Scan for the cell matching the given text and deliver its [X, Y] coordinate at center. 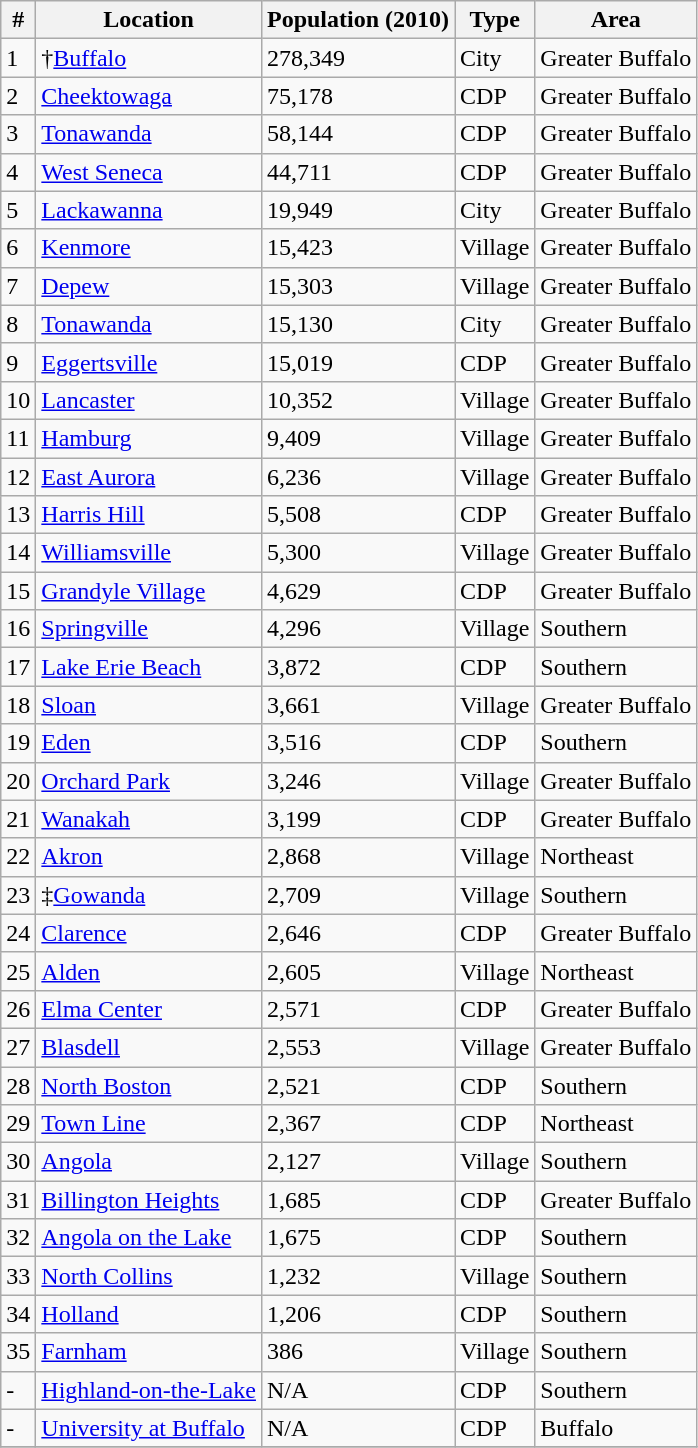
15,130 [358, 324]
11 [18, 438]
Wanakah [149, 819]
15,019 [358, 362]
Highland-on-the-Lake [149, 1390]
Cheektowaga [149, 96]
1,675 [358, 1238]
2,571 [358, 1009]
10,352 [358, 400]
5,508 [358, 515]
1,685 [358, 1200]
Farnham [149, 1352]
Town Line [149, 1124]
Hamburg [149, 438]
Eden [149, 743]
Billington Heights [149, 1200]
Holland [149, 1314]
Blasdell [149, 1047]
1 [18, 58]
3,872 [358, 667]
44,711 [358, 172]
4 [18, 172]
Sloan [149, 705]
14 [18, 553]
22 [18, 857]
9 [18, 362]
# [18, 20]
12 [18, 477]
9,409 [358, 438]
Eggertsville [149, 362]
2,521 [358, 1085]
18 [18, 705]
2,868 [358, 857]
21 [18, 819]
Clarence [149, 933]
17 [18, 667]
Angola on the Lake [149, 1238]
15,303 [358, 286]
28 [18, 1085]
5 [18, 210]
‡Gowanda [149, 895]
278,349 [358, 58]
5,300 [358, 553]
2,709 [358, 895]
Buffalo [616, 1428]
North Boston [149, 1085]
33 [18, 1276]
15 [18, 591]
31 [18, 1200]
Angola [149, 1162]
35 [18, 1352]
Depew [149, 286]
2,553 [358, 1047]
1,206 [358, 1314]
386 [358, 1352]
16 [18, 629]
Kenmore [149, 248]
15,423 [358, 248]
Type [495, 20]
2,646 [358, 933]
25 [18, 971]
2,367 [358, 1124]
4,296 [358, 629]
2,605 [358, 971]
Location [149, 20]
Orchard Park [149, 781]
East Aurora [149, 477]
6 [18, 248]
North Collins [149, 1276]
2,127 [358, 1162]
7 [18, 286]
3,661 [358, 705]
Springville [149, 629]
Population (2010) [358, 20]
32 [18, 1238]
58,144 [358, 134]
Harris Hill [149, 515]
10 [18, 400]
30 [18, 1162]
20 [18, 781]
Lancaster [149, 400]
23 [18, 895]
24 [18, 933]
Elma Center [149, 1009]
26 [18, 1009]
University at Buffalo [149, 1428]
4,629 [358, 591]
Area [616, 20]
Alden [149, 971]
29 [18, 1124]
19 [18, 743]
75,178 [358, 96]
†Buffalo [149, 58]
19,949 [358, 210]
3,199 [358, 819]
Lake Erie Beach [149, 667]
34 [18, 1314]
13 [18, 515]
2 [18, 96]
Williamsville [149, 553]
3 [18, 134]
Akron [149, 857]
6,236 [358, 477]
8 [18, 324]
Grandyle Village [149, 591]
3,246 [358, 781]
27 [18, 1047]
West Seneca [149, 172]
1,232 [358, 1276]
Lackawanna [149, 210]
3,516 [358, 743]
